Identify which cell holds the provided text, then report its (X, Y) central coordinate. 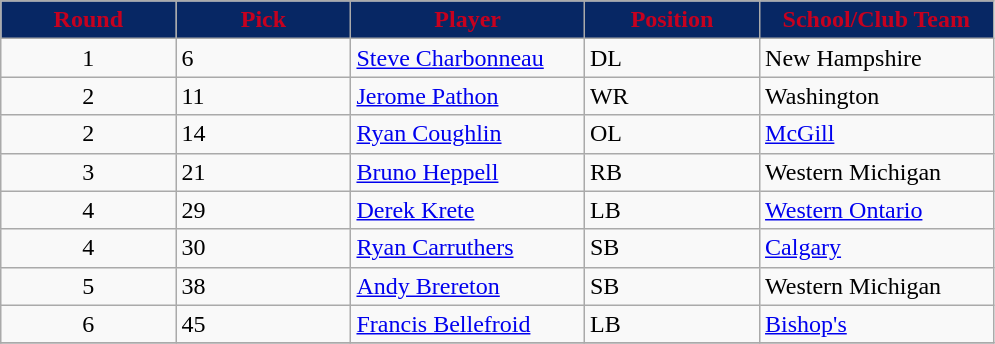
Andy Brereton (468, 286)
Bishop's (877, 324)
3 (88, 172)
Steve Charbonneau (468, 58)
RB (672, 172)
DL (672, 58)
38 (264, 286)
5 (88, 286)
Ryan Carruthers (468, 248)
29 (264, 210)
New Hampshire (877, 58)
21 (264, 172)
1 (88, 58)
Player (468, 20)
Round (88, 20)
Position (672, 20)
Ryan Coughlin (468, 134)
Derek Krete (468, 210)
Pick (264, 20)
WR (672, 96)
Francis Bellefroid (468, 324)
Jerome Pathon (468, 96)
Calgary (877, 248)
Western Ontario (877, 210)
11 (264, 96)
Washington (877, 96)
45 (264, 324)
McGill (877, 134)
30 (264, 248)
14 (264, 134)
Bruno Heppell (468, 172)
School/Club Team (877, 20)
OL (672, 134)
